Search for the cell housing the specified text and yield its (X, Y) center coordinate. 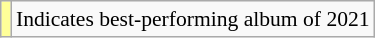
Indicates best-performing album of 2021 (193, 19)
